Provide the [X, Y] coordinate of the cell's center where the given text is located.  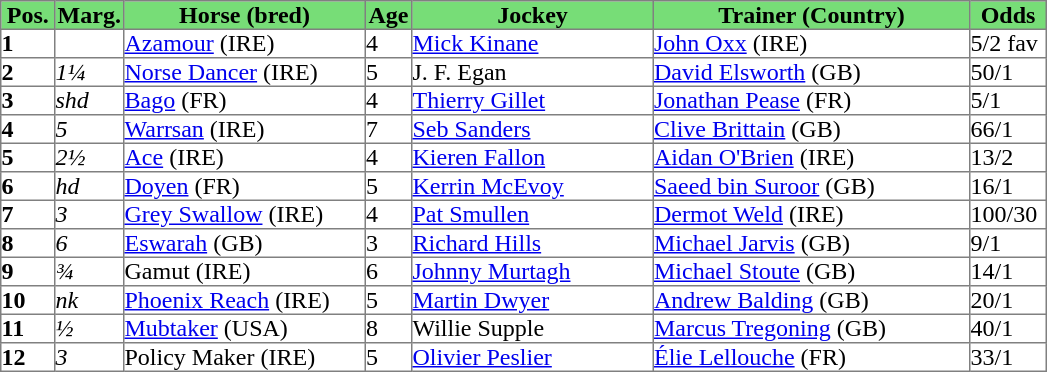
11 [28, 328]
Thierry Gillet [533, 100]
Aidan O'Brien (IRE) [811, 157]
Ace (IRE) [245, 157]
Martin Dwyer [533, 300]
14/1 [1008, 271]
Pat Smullen [533, 214]
Jockey [533, 15]
Seb Sanders [533, 129]
hd [90, 186]
66/1 [1008, 129]
2½ [90, 157]
John Oxx (IRE) [811, 43]
¾ [90, 271]
J. F. Egan [533, 72]
Warrsan (IRE) [245, 129]
5/1 [1008, 100]
Bago (FR) [245, 100]
12 [28, 357]
Age [388, 15]
nk [90, 300]
100/30 [1008, 214]
20/1 [1008, 300]
Olivier Peslier [533, 357]
Odds [1008, 15]
Marcus Tregoning (GB) [811, 328]
Richard Hills [533, 243]
Pos. [28, 15]
13/2 [1008, 157]
Eswarah (GB) [245, 243]
Grey Swallow (IRE) [245, 214]
Mick Kinane [533, 43]
Dermot Weld (IRE) [811, 214]
Horse (bred) [245, 15]
Azamour (IRE) [245, 43]
Andrew Balding (GB) [811, 300]
16/1 [1008, 186]
40/1 [1008, 328]
Phoenix Reach (IRE) [245, 300]
Mubtaker (USA) [245, 328]
Doyen (FR) [245, 186]
Saeed bin Suroor (GB) [811, 186]
Policy Maker (IRE) [245, 357]
33/1 [1008, 357]
Michael Jarvis (GB) [811, 243]
5/2 fav [1008, 43]
Willie Supple [533, 328]
10 [28, 300]
Kieren Fallon [533, 157]
Johnny Murtagh [533, 271]
Trainer (Country) [811, 15]
9/1 [1008, 243]
1 [28, 43]
2 [28, 72]
Clive Brittain (GB) [811, 129]
Michael Stoute (GB) [811, 271]
Élie Lellouche (FR) [811, 357]
Gamut (IRE) [245, 271]
Norse Dancer (IRE) [245, 72]
9 [28, 271]
½ [90, 328]
Kerrin McEvoy [533, 186]
Jonathan Pease (FR) [811, 100]
50/1 [1008, 72]
David Elsworth (GB) [811, 72]
Marg. [90, 15]
1¼ [90, 72]
shd [90, 100]
